Return [x, y] of the center of cell containing provided text 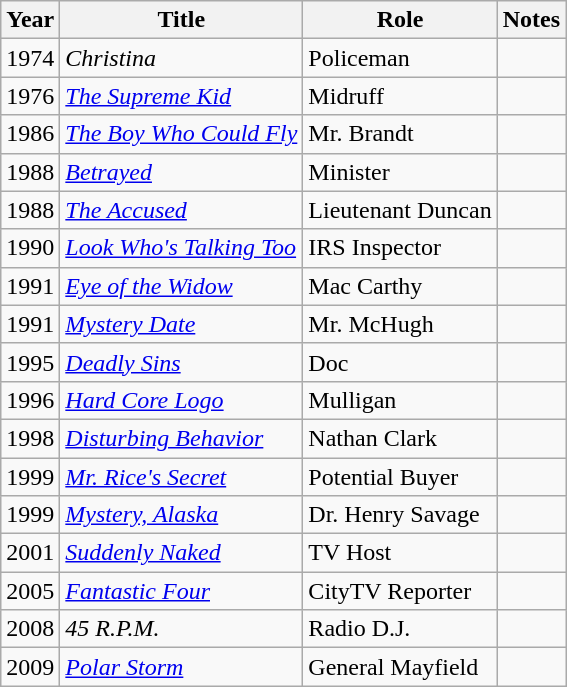
Fantastic Four [182, 591]
Dr. Henry Savage [400, 515]
Midruff [400, 96]
The Supreme Kid [182, 96]
Title [182, 20]
TV Host [400, 553]
Look Who's Talking Too [182, 248]
IRS Inspector [400, 248]
2001 [30, 553]
Nathan Clark [400, 438]
Deadly Sins [182, 362]
Mac Carthy [400, 286]
Eye of the Widow [182, 286]
1995 [30, 362]
Christina [182, 58]
Potential Buyer [400, 477]
CityTV Reporter [400, 591]
Year [30, 20]
Suddenly Naked [182, 553]
Betrayed [182, 172]
2009 [30, 667]
Radio D.J. [400, 629]
Minister [400, 172]
Mystery, Alaska [182, 515]
1990 [30, 248]
1996 [30, 400]
The Boy Who Could Fly [182, 134]
Mulligan [400, 400]
1986 [30, 134]
The Accused [182, 210]
1974 [30, 58]
General Mayfield [400, 667]
Role [400, 20]
Mr. Brandt [400, 134]
Mystery Date [182, 324]
Polar Storm [182, 667]
2008 [30, 629]
Policeman [400, 58]
1976 [30, 96]
Notes [531, 20]
Mr. Rice's Secret [182, 477]
45 R.P.M. [182, 629]
Doc [400, 362]
Hard Core Logo [182, 400]
1998 [30, 438]
Mr. McHugh [400, 324]
Disturbing Behavior [182, 438]
2005 [30, 591]
Lieutenant Duncan [400, 210]
